From the cell containing the given text, extract its center point as [x, y] coordinate. 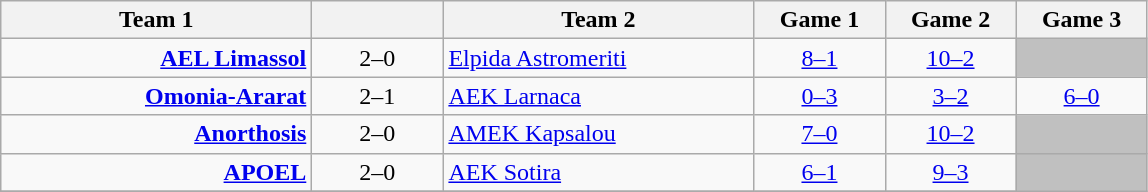
Game 1 [820, 20]
AEL Limassol [156, 58]
7–0 [820, 134]
Team 1 [156, 20]
0–3 [820, 96]
Elpida Astromeriti [598, 58]
AEK Larnaca [598, 96]
Omonia-Ararat [156, 96]
AEK Sotira [598, 172]
Anorthosis [156, 134]
Team 2 [598, 20]
2–1 [378, 96]
6–1 [820, 172]
9–3 [950, 172]
3–2 [950, 96]
APOEL [156, 172]
AMEK Kapsalou [598, 134]
6–0 [1082, 96]
8–1 [820, 58]
Game 2 [950, 20]
Game 3 [1082, 20]
